Return [X, Y] of the center of cell containing provided text 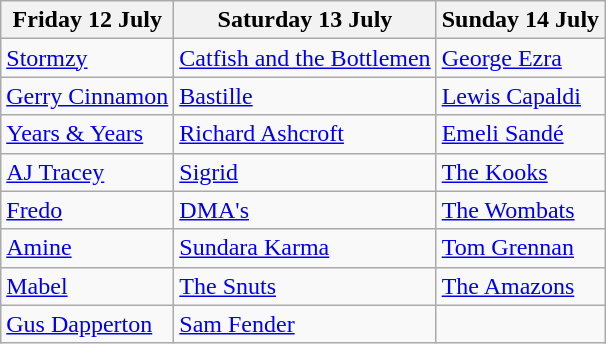
Years & Years [88, 134]
The Amazons [520, 286]
Emeli Sandé [520, 134]
Friday 12 July [88, 20]
The Wombats [520, 210]
The Kooks [520, 172]
Tom Grennan [520, 248]
AJ Tracey [88, 172]
Catfish and the Bottlemen [305, 58]
DMA's [305, 210]
Sunday 14 July [520, 20]
Bastille [305, 96]
Amine [88, 248]
Lewis Capaldi [520, 96]
Richard Ashcroft [305, 134]
Gerry Cinnamon [88, 96]
Sam Fender [305, 324]
George Ezra [520, 58]
Saturday 13 July [305, 20]
Gus Dapperton [88, 324]
Stormzy [88, 58]
Sundara Karma [305, 248]
Mabel [88, 286]
Fredo [88, 210]
Sigrid [305, 172]
The Snuts [305, 286]
